Capture the cell that displays the provided text and extract its [x, y] central coordinate. 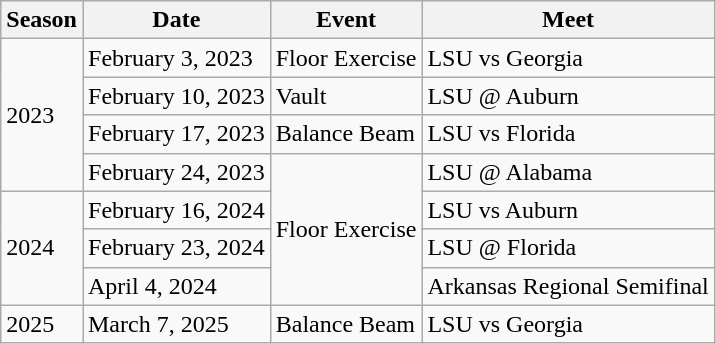
LSU @ Auburn [568, 96]
2023 [42, 115]
February 3, 2023 [176, 58]
April 4, 2024 [176, 286]
February 16, 2024 [176, 210]
LSU @ Alabama [568, 172]
Date [176, 20]
February 10, 2023 [176, 96]
LSU @ Florida [568, 248]
February 17, 2023 [176, 134]
LSU vs Auburn [568, 210]
February 23, 2024 [176, 248]
2024 [42, 248]
Vault [346, 96]
February 24, 2023 [176, 172]
March 7, 2025 [176, 324]
2025 [42, 324]
Meet [568, 20]
Season [42, 20]
Event [346, 20]
LSU vs Florida [568, 134]
Arkansas Regional Semifinal [568, 286]
